Locate the cell with the specified text and output its (X, Y) center coordinate. 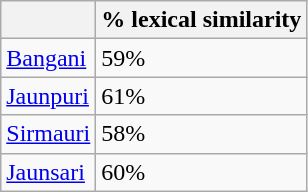
Jaunpuri (48, 96)
59% (202, 58)
Sirmauri (48, 134)
61% (202, 96)
60% (202, 172)
58% (202, 134)
% lexical similarity (202, 20)
Jaunsari (48, 172)
Bangani (48, 58)
